Capture the cell that displays the provided text and extract its [X, Y] central coordinate. 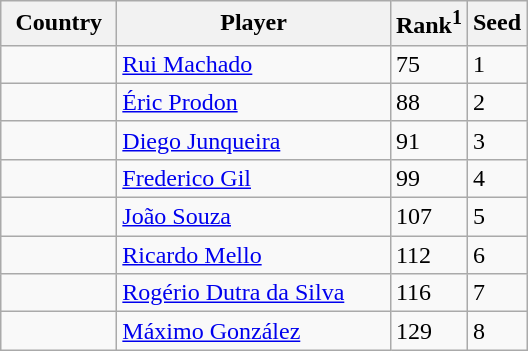
99 [428, 178]
1 [496, 64]
7 [496, 293]
107 [428, 217]
Máximo González [254, 331]
Frederico Gil [254, 178]
8 [496, 331]
Country [59, 24]
91 [428, 140]
Rogério Dutra da Silva [254, 293]
88 [428, 102]
112 [428, 255]
75 [428, 64]
3 [496, 140]
2 [496, 102]
João Souza [254, 217]
Diego Junqueira [254, 140]
5 [496, 217]
Rank1 [428, 24]
Éric Prodon [254, 102]
116 [428, 293]
Player [254, 24]
129 [428, 331]
6 [496, 255]
Ricardo Mello [254, 255]
Rui Machado [254, 64]
4 [496, 178]
Seed [496, 24]
